Return the [X, Y] coordinate for the center point of the cell that contains the specified text.  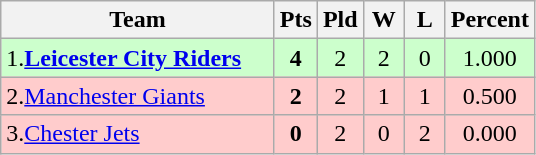
0.500 [490, 96]
Team [138, 20]
4 [296, 58]
Pld [340, 20]
1.Leicester City Riders [138, 58]
Pts [296, 20]
L [424, 20]
3.Chester Jets [138, 134]
1.000 [490, 58]
2.Manchester Giants [138, 96]
W [384, 20]
Percent [490, 20]
0.000 [490, 134]
